Pinpoint the cell where the given text exists, returning its (x, y) midpoint coordinate. 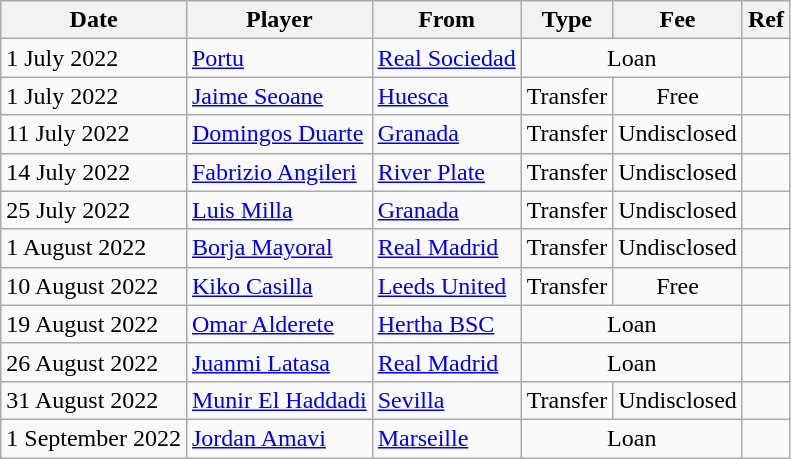
11 July 2022 (94, 134)
Domingos Duarte (279, 134)
Portu (279, 58)
19 August 2022 (94, 324)
Jordan Amavi (279, 438)
From (446, 20)
Omar Alderete (279, 324)
Munir El Haddadi (279, 400)
10 August 2022 (94, 286)
Fabrizio Angileri (279, 172)
31 August 2022 (94, 400)
River Plate (446, 172)
26 August 2022 (94, 362)
Jaime Seoane (279, 96)
Player (279, 20)
Huesca (446, 96)
Fee (678, 20)
Luis Milla (279, 210)
Ref (766, 20)
Juanmi Latasa (279, 362)
25 July 2022 (94, 210)
1 August 2022 (94, 248)
Type (567, 20)
14 July 2022 (94, 172)
Marseille (446, 438)
Hertha BSC (446, 324)
Real Sociedad (446, 58)
Borja Mayoral (279, 248)
1 September 2022 (94, 438)
Sevilla (446, 400)
Kiko Casilla (279, 286)
Date (94, 20)
Leeds United (446, 286)
